Determine the [X, Y] coordinate at the center of the cell enclosing the given text.  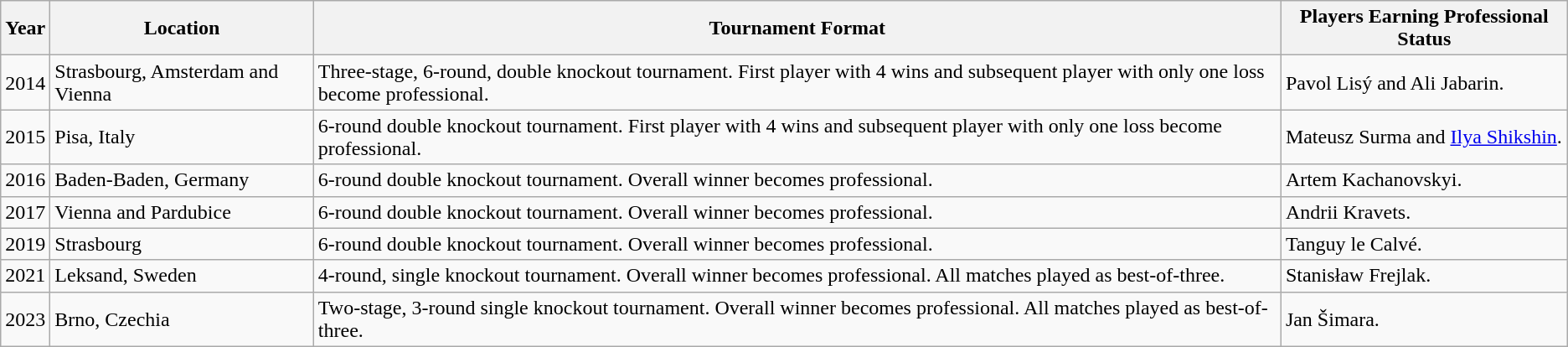
Pisa, Italy [182, 137]
Jan Šimara. [1424, 319]
6-round double knockout tournament. First player with 4 wins and subsequent player with only one loss become professional. [797, 137]
2023 [25, 319]
Strasbourg [182, 244]
Stanisław Frejlak. [1424, 276]
Three-stage, 6-round, double knockout tournament. First player with 4 wins and subsequent player with only one loss become professional. [797, 82]
Baden-Baden, Germany [182, 180]
Pavol Lisý and Ali Jabarin. [1424, 82]
2021 [25, 276]
Two-stage, 3-round single knockout tournament. Overall winner becomes professional. All matches played as best-of-three. [797, 319]
2015 [25, 137]
Year [25, 28]
Mateusz Surma and Ilya Shikshin. [1424, 137]
2014 [25, 82]
Strasbourg, Amsterdam and Vienna [182, 82]
Players Earning Professional Status [1424, 28]
2017 [25, 212]
4-round, single knockout tournament. Overall winner becomes professional. All matches played as best-of-three. [797, 276]
Tournament Format [797, 28]
Vienna and Pardubice [182, 212]
Tanguy le Calvé. [1424, 244]
Leksand, Sweden [182, 276]
Andrii Kravets. [1424, 212]
Location [182, 28]
Brno, Czechia [182, 319]
2016 [25, 180]
2019 [25, 244]
Artem Kachanovskyi. [1424, 180]
